From the cell containing the given text, extract its center point as [x, y] coordinate. 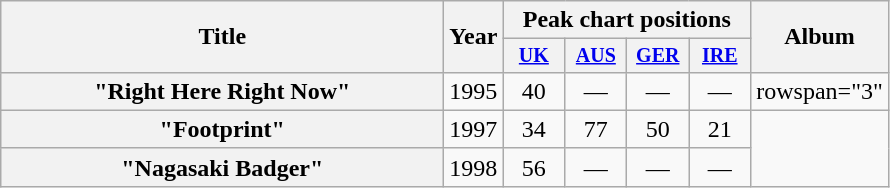
50 [658, 129]
UK [534, 56]
1998 [474, 167]
AUS [596, 56]
21 [720, 129]
"Right Here Right Now" [222, 91]
Album [820, 37]
rowspan="3" [820, 91]
Peak chart positions [627, 20]
77 [596, 129]
"Footprint" [222, 129]
Title [222, 37]
"Nagasaki Badger" [222, 167]
Year [474, 37]
GER [658, 56]
1995 [474, 91]
1997 [474, 129]
IRE [720, 56]
56 [534, 167]
34 [534, 129]
40 [534, 91]
